Locate the cell with the specified text and output its (x, y) center coordinate. 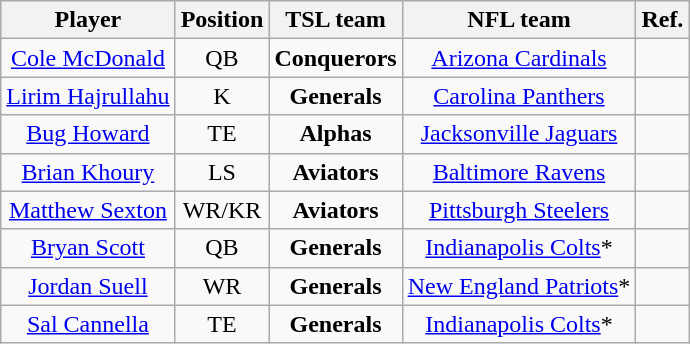
TSL team (336, 20)
WR/KR (222, 210)
Pittsburgh Steelers (519, 210)
Baltimore Ravens (519, 172)
Bryan Scott (88, 248)
Alphas (336, 134)
Sal Cannella (88, 324)
Bug Howard (88, 134)
Player (88, 20)
Position (222, 20)
Lirim Hajrullahu (88, 96)
WR (222, 286)
Carolina Panthers (519, 96)
Matthew Sexton (88, 210)
Ref. (662, 20)
Conquerors (336, 58)
Cole McDonald (88, 58)
LS (222, 172)
K (222, 96)
Jacksonville Jaguars (519, 134)
Brian Khoury (88, 172)
Jordan Suell (88, 286)
NFL team (519, 20)
Arizona Cardinals (519, 58)
New England Patriots* (519, 286)
